Detect which cell encompasses the target text, then output its [X, Y] center coordinate. 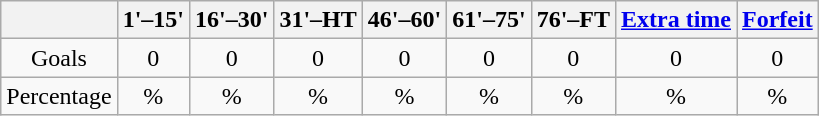
Forfeit [778, 20]
1'–15' [153, 20]
Extra time [676, 20]
46'–60' [404, 20]
31'–HT [318, 20]
16'–30' [231, 20]
76'–FT [573, 20]
Percentage [59, 96]
61'–75' [489, 20]
Goals [59, 58]
